Locate the cell with the specified text and output its (x, y) center coordinate. 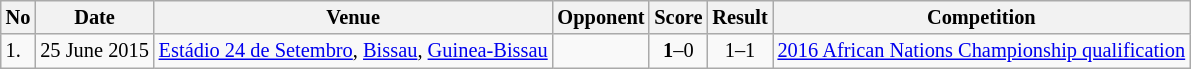
Opponent (602, 17)
2016 African Nations Championship qualification (982, 51)
Result (740, 17)
No (18, 17)
1–0 (678, 51)
Date (94, 17)
Score (678, 17)
1–1 (740, 51)
Competition (982, 17)
25 June 2015 (94, 51)
1. (18, 51)
Venue (354, 17)
Estádio 24 de Setembro, Bissau, Guinea-Bissau (354, 51)
